For the text-containing cell, return its midpoint in [X, Y] coordinate format. 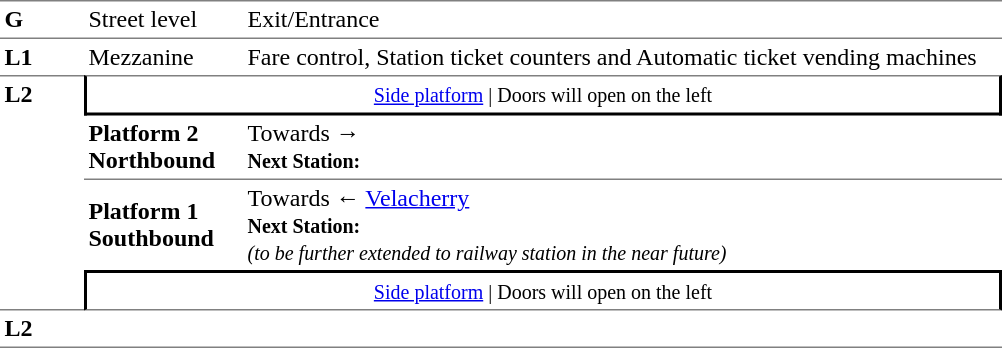
Platform 1Southbound [164, 225]
Towards → Next Station: [622, 148]
Towards ← VelacherryNext Station: (to be further extended to railway station in the near future) [622, 225]
Fare control, Station ticket counters and Automatic ticket vending machines [622, 57]
Mezzanine [164, 57]
Platform 2Northbound [164, 148]
Street level [164, 20]
G [42, 20]
Exit/Entrance [622, 20]
L1 [42, 57]
